From the cell containing the given text, extract its center point as [x, y] coordinate. 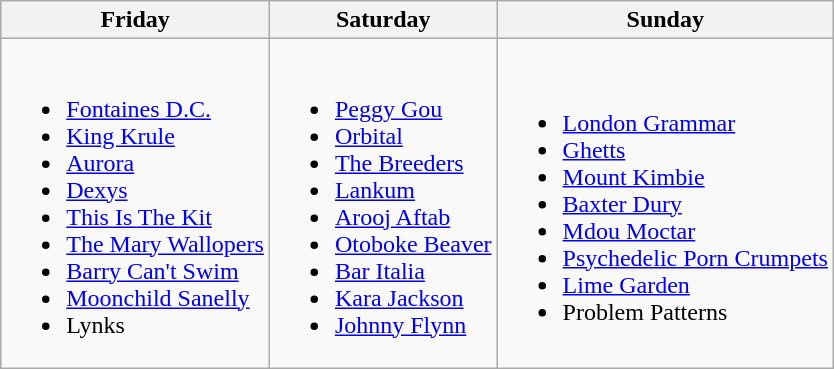
Friday [136, 20]
Sunday [665, 20]
Fontaines D.C.King KruleAuroraDexysThis Is The KitThe Mary WallopersBarry Can't SwimMoonchild SanellyLynks [136, 204]
Peggy GouOrbitalThe BreedersLankumArooj AftabOtoboke BeaverBar ItaliaKara JacksonJohnny Flynn [383, 204]
Saturday [383, 20]
London GrammarGhettsMount KimbieBaxter DuryMdou MoctarPsychedelic Porn CrumpetsLime GardenProblem Patterns [665, 204]
